Locate the cell with the specified text and output its [X, Y] center coordinate. 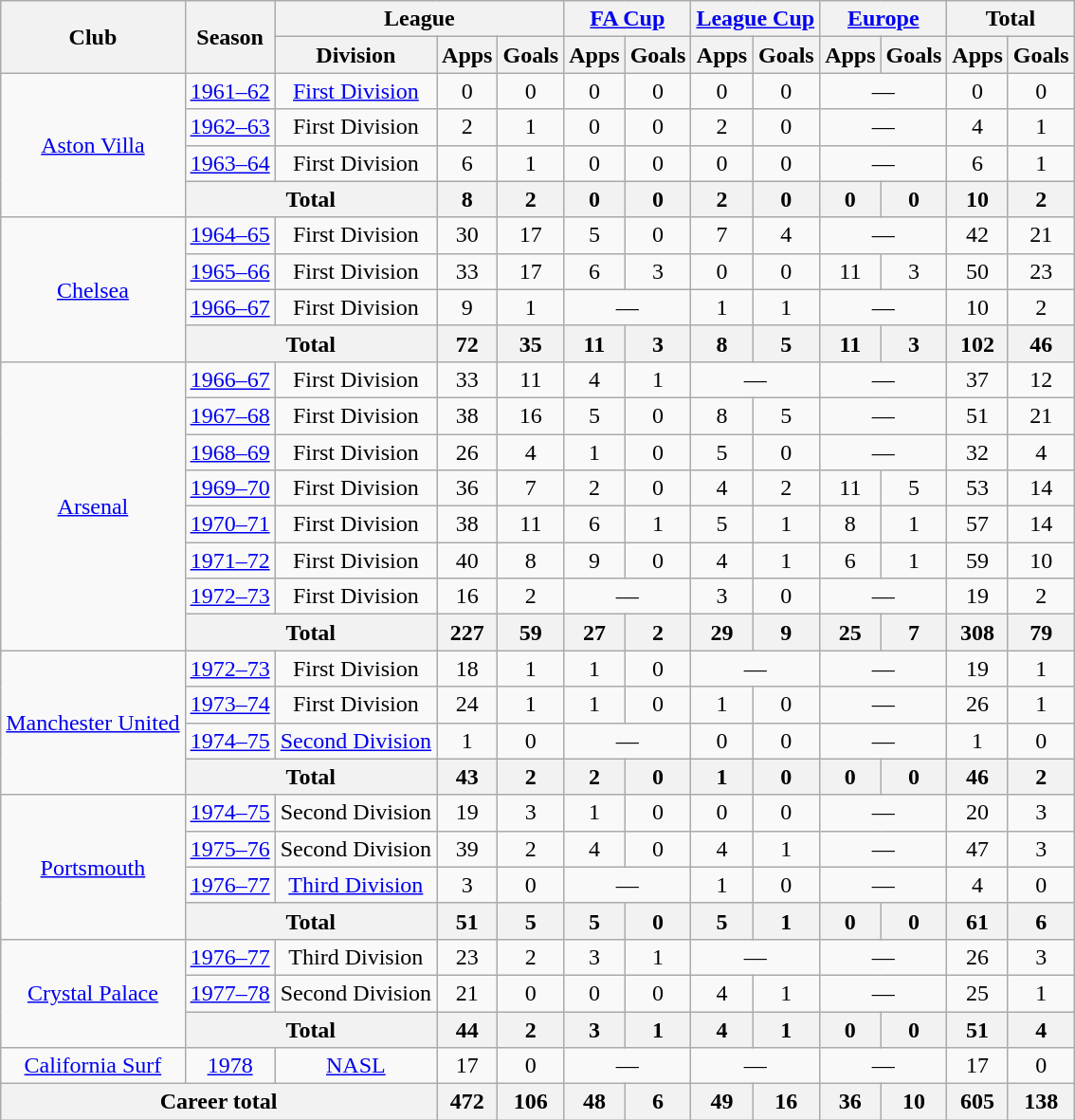
NASL [355, 1066]
102 [977, 343]
California Surf [93, 1066]
308 [977, 633]
1971–72 [229, 560]
72 [467, 343]
44 [467, 1029]
50 [977, 271]
227 [467, 633]
1970–71 [229, 524]
30 [467, 235]
42 [977, 235]
48 [594, 1102]
Manchester United [93, 723]
40 [467, 560]
37 [977, 379]
Career total [219, 1102]
27 [594, 633]
1962–63 [229, 127]
43 [467, 777]
Season [229, 37]
32 [977, 452]
1975–76 [229, 849]
53 [977, 488]
1978 [229, 1066]
61 [977, 921]
Division [355, 55]
472 [467, 1102]
18 [467, 669]
Chelsea [93, 289]
57 [977, 524]
24 [467, 705]
138 [1041, 1102]
47 [977, 849]
1968–69 [229, 452]
Club [93, 37]
Arsenal [93, 505]
1965–66 [229, 271]
20 [977, 813]
Crystal Palace [93, 993]
1963–64 [229, 163]
35 [531, 343]
39 [467, 849]
1964–65 [229, 235]
1973–74 [229, 705]
106 [531, 1102]
FA Cup [628, 19]
League Cup [756, 19]
12 [1041, 379]
1977–78 [229, 993]
79 [1041, 633]
1961–62 [229, 91]
49 [722, 1102]
29 [722, 633]
League [419, 19]
Portsmouth [93, 867]
Aston Villa [93, 145]
1969–70 [229, 488]
605 [977, 1102]
1967–68 [229, 415]
Europe [884, 19]
